Output the (x, y) coordinate of the center of the cell containing the given text.  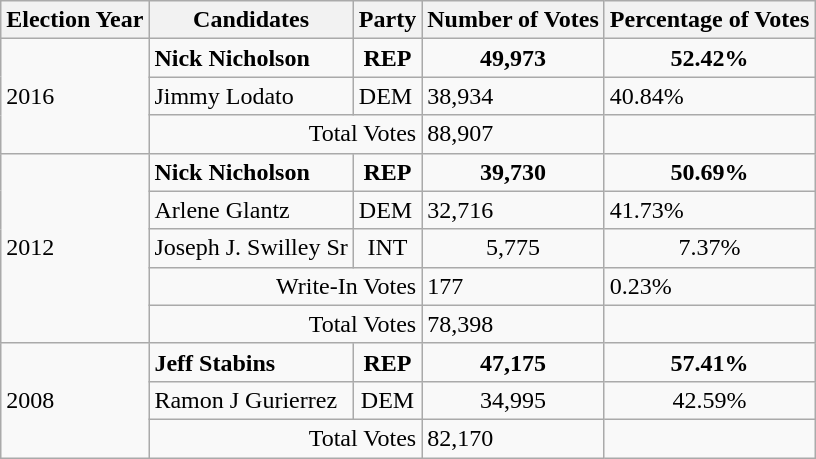
Jeff Stabins (251, 362)
2008 (75, 400)
34,995 (514, 400)
41.73% (710, 210)
52.42% (710, 58)
57.41% (710, 362)
42.59% (710, 400)
40.84% (710, 96)
50.69% (710, 172)
Candidates (251, 20)
Percentage of Votes (710, 20)
49,973 (514, 58)
2016 (75, 96)
5,775 (514, 248)
Write-In Votes (286, 286)
Party (387, 20)
78,398 (514, 324)
Ramon J Gurierrez (251, 400)
INT (387, 248)
2012 (75, 248)
38,934 (514, 96)
47,175 (514, 362)
88,907 (514, 134)
177 (514, 286)
39,730 (514, 172)
Arlene Glantz (251, 210)
Election Year (75, 20)
32,716 (514, 210)
Jimmy Lodato (251, 96)
0.23% (710, 286)
82,170 (514, 438)
Joseph J. Swilley Sr (251, 248)
Number of Votes (514, 20)
7.37% (710, 248)
